Scan for the cell matching the given text and deliver its [X, Y] coordinate at center. 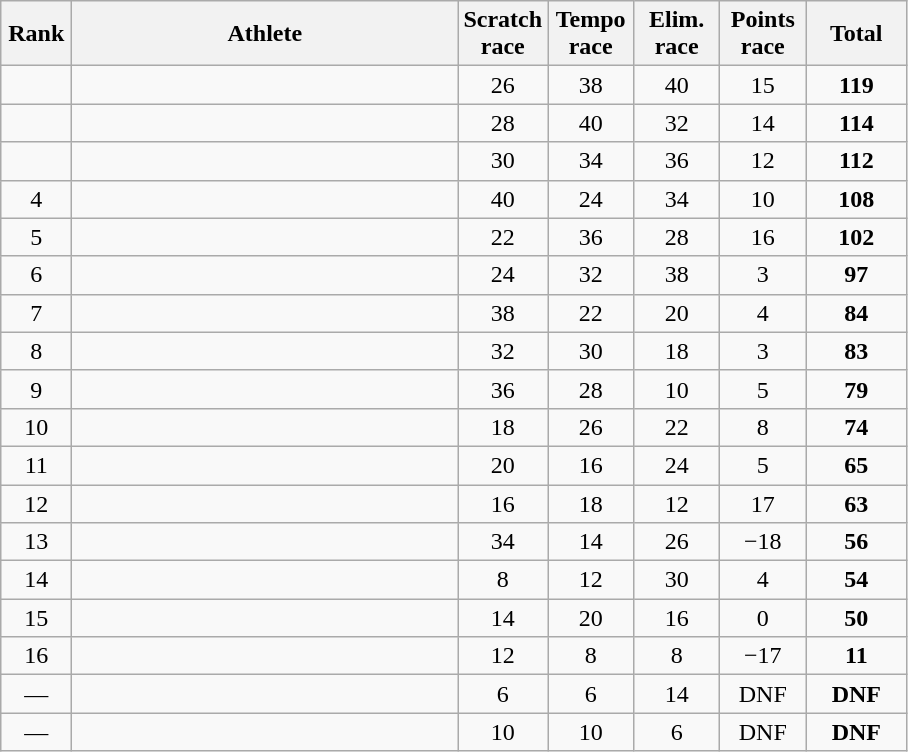
83 [856, 351]
79 [856, 389]
74 [856, 427]
102 [856, 237]
63 [856, 503]
108 [856, 199]
−17 [763, 656]
Scratchrace [503, 34]
Pointsrace [763, 34]
56 [856, 542]
114 [856, 123]
97 [856, 275]
54 [856, 580]
Temporace [591, 34]
9 [36, 389]
Rank [36, 34]
7 [36, 313]
Elim.race [677, 34]
13 [36, 542]
65 [856, 465]
−18 [763, 542]
50 [856, 618]
17 [763, 503]
84 [856, 313]
119 [856, 85]
0 [763, 618]
112 [856, 161]
Total [856, 34]
Athlete [265, 34]
